Detect which cell encompasses the target text, then output its (X, Y) center coordinate. 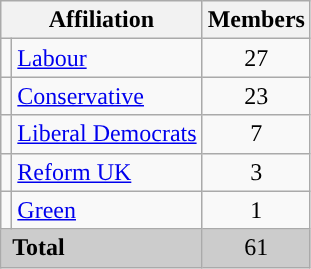
3 (256, 172)
Liberal Democrats (107, 134)
Green (107, 210)
23 (256, 96)
27 (256, 58)
Labour (107, 58)
1 (256, 210)
Conservative (107, 96)
Affiliation (102, 20)
Total (102, 248)
Members (256, 20)
61 (256, 248)
Reform UK (107, 172)
7 (256, 134)
